Extract the [x, y] coordinate from the center of the cell holding the provided text.  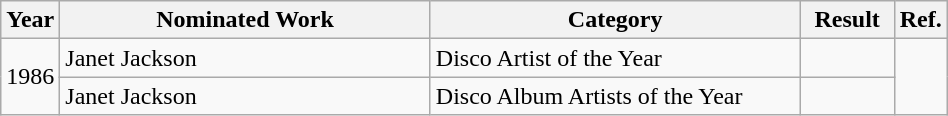
Category [615, 20]
Ref. [920, 20]
Disco Artist of the Year [615, 58]
Disco Album Artists of the Year [615, 96]
1986 [30, 77]
Year [30, 20]
Result [847, 20]
Nominated Work [245, 20]
